Extract the [X, Y] coordinate from the center of the cell holding the provided text.  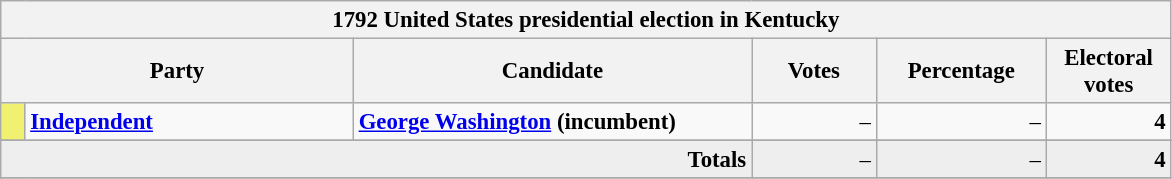
Candidate [552, 72]
Votes [814, 72]
1792 United States presidential election in Kentucky [586, 20]
Percentage [961, 72]
Independent [189, 122]
George Washington (incumbent) [552, 122]
Electoral votes [1108, 72]
Totals [376, 160]
Party [178, 72]
